From the cell containing the given text, extract its center point as (x, y) coordinate. 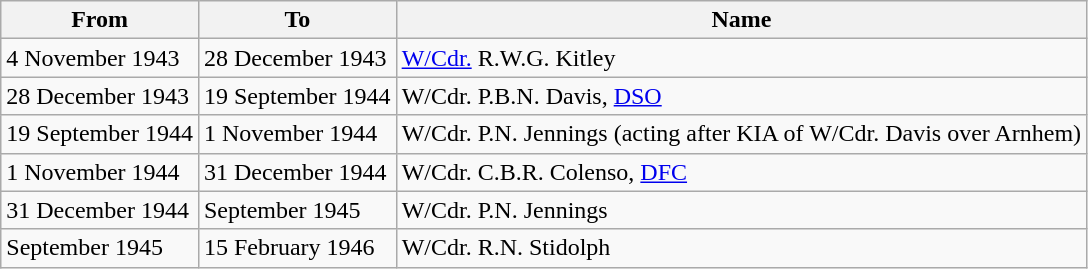
W/Cdr. P.N. Jennings (acting after KIA of W/Cdr. Davis over Arnhem) (742, 134)
W/Cdr. R.W.G. Kitley (742, 58)
4 November 1943 (100, 58)
W/Cdr. R.N. Stidolph (742, 248)
W/Cdr. C.B.R. Colenso, DFC (742, 172)
Name (742, 20)
W/Cdr. P.N. Jennings (742, 210)
W/Cdr. P.B.N. Davis, DSO (742, 96)
To (297, 20)
From (100, 20)
15 February 1946 (297, 248)
